Output the [X, Y] coordinate of the center of the cell containing the given text.  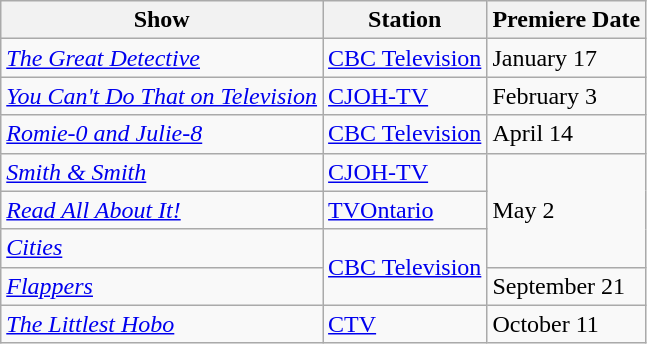
October 11 [566, 324]
April 14 [566, 134]
Read All About It! [162, 210]
You Can't Do That on Television [162, 96]
January 17 [566, 58]
The Littlest Hobo [162, 324]
Smith & Smith [162, 172]
Romie-0 and Julie-8 [162, 134]
Cities [162, 248]
TVOntario [405, 210]
Premiere Date [566, 20]
February 3 [566, 96]
Station [405, 20]
Flappers [162, 286]
CTV [405, 324]
May 2 [566, 210]
The Great Detective [162, 58]
September 21 [566, 286]
Show [162, 20]
